Identify which cell holds the provided text, then report its (x, y) central coordinate. 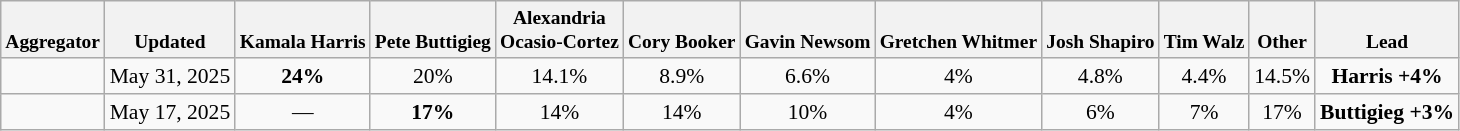
24% (302, 76)
Harris +4% (1387, 76)
Lead (1387, 30)
14.1% (559, 76)
Josh Shapiro (1100, 30)
May 17, 2025 (170, 112)
Kamala Harris (302, 30)
May 31, 2025 (170, 76)
Tim Walz (1204, 30)
Cory Booker (682, 30)
Buttigieg +3% (1387, 112)
20% (432, 76)
AlexandriaOcasio-Cortez (559, 30)
Gavin Newsom (808, 30)
Updated (170, 30)
7% (1204, 112)
— (302, 112)
6% (1100, 112)
Other (1282, 30)
6.6% (808, 76)
14.5% (1282, 76)
Pete Buttigieg (432, 30)
4.8% (1100, 76)
4.4% (1204, 76)
Aggregator (53, 30)
Gretchen Whitmer (958, 30)
8.9% (682, 76)
10% (808, 112)
